Output the [x, y] coordinate of the center of the cell containing the given text.  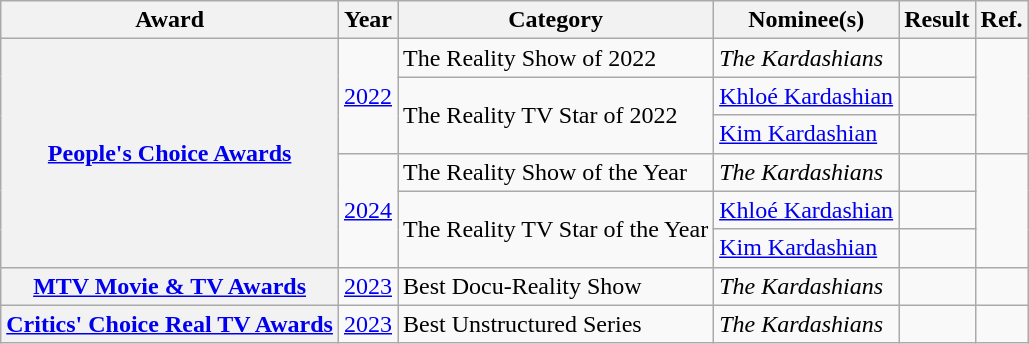
Result [937, 20]
The Reality Show of the Year [556, 172]
Critics' Choice Real TV Awards [170, 324]
MTV Movie & TV Awards [170, 286]
People's Choice Awards [170, 153]
The Reality TV Star of 2022 [556, 115]
2024 [368, 210]
2022 [368, 96]
Best Docu-Reality Show [556, 286]
Ref. [1002, 20]
Award [170, 20]
Year [368, 20]
Nominee(s) [806, 20]
Category [556, 20]
The Reality Show of 2022 [556, 58]
Best Unstructured Series [556, 324]
The Reality TV Star of the Year [556, 229]
